Detect which cell encompasses the target text, then output its [x, y] center coordinate. 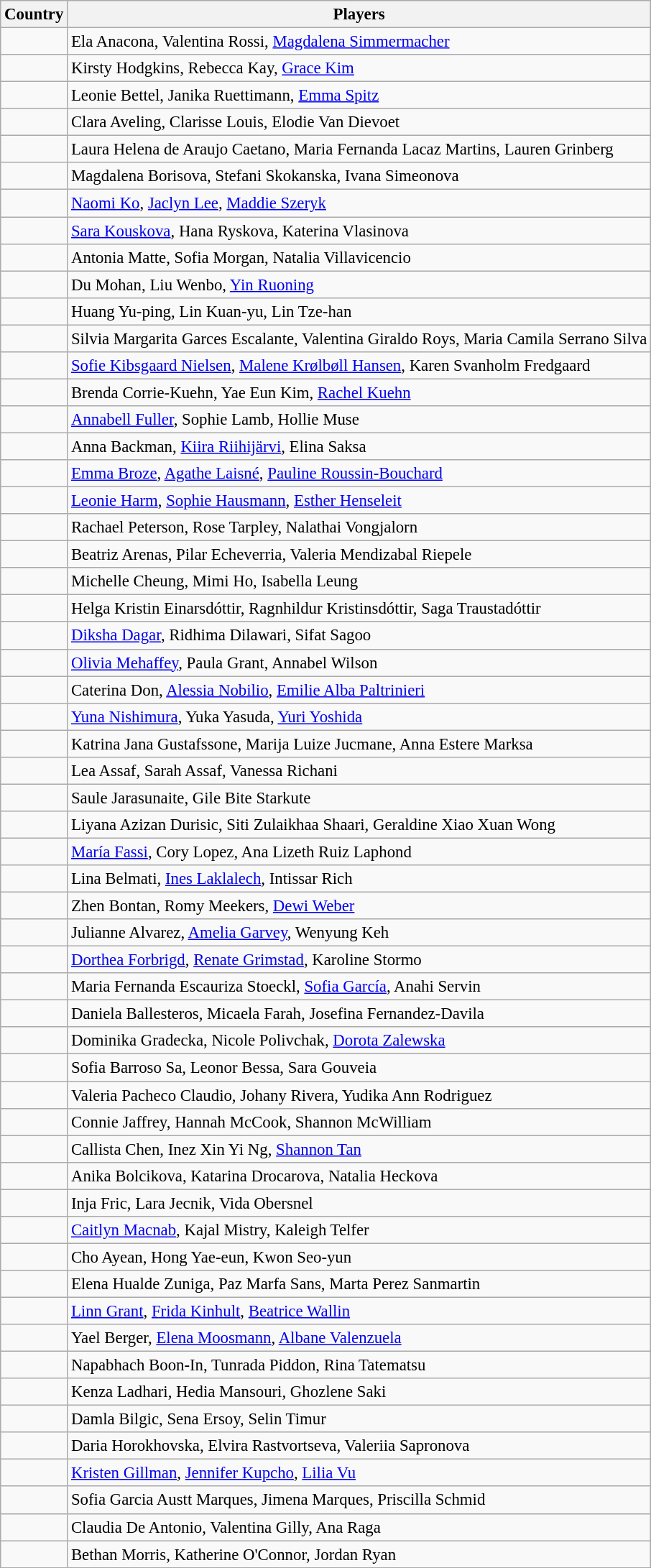
Sofia Barroso Sa, Leonor Bessa, Sara Gouveia [359, 1068]
Lea Assaf, Sarah Assaf, Vanessa Richani [359, 771]
Lina Belmati, Ines Laklalech, Intissar Rich [359, 879]
Saule Jarasunaite, Gile Bite Starkute [359, 798]
Daria Horokhovska, Elvira Rastvortseva, Valeriia Sapronova [359, 1446]
Valeria Pacheco Claudio, Johany Rivera, Yudika Ann Rodriguez [359, 1095]
Annabell Fuller, Sophie Lamb, Hollie Muse [359, 420]
Dominika Gradecka, Nicole Polivchak, Dorota Zalewska [359, 1041]
Yuna Nishimura, Yuka Yasuda, Yuri Yoshida [359, 716]
Brenda Corrie-Kuehn, Yae Eun Kim, Rachel Kuehn [359, 392]
Caitlyn Macnab, Kajal Mistry, Kaleigh Telfer [359, 1230]
Michelle Cheung, Mimi Ho, Isabella Leung [359, 581]
Kenza Ladhari, Hedia Mansouri, Ghozlene Saki [359, 1392]
Magdalena Borisova, Stefani Skokanska, Ivana Simeonova [359, 176]
Leonie Bettel, Janika Ruettimann, Emma Spitz [359, 96]
Sofie Kibsgaard Nielsen, Malene Krølbøll Hansen, Karen Svanholm Fredgaard [359, 366]
Daniela Ballesteros, Micaela Farah, Josefina Fernandez-Davila [359, 1014]
Julianne Alvarez, Amelia Garvey, Wenyung Keh [359, 933]
Damla Bilgic, Sena Ersoy, Selin Timur [359, 1419]
Liyana Azizan Durisic, Siti Zulaikhaa Shaari, Geraldine Xiao Xuan Wong [359, 825]
Anika Bolcikova, Katarina Drocarova, Natalia Heckova [359, 1176]
Linn Grant, Frida Kinhult, Beatrice Wallin [359, 1311]
Yael Berger, Elena Moosmann, Albane Valenzuela [359, 1338]
Caterina Don, Alessia Nobilio, Emilie Alba Paltrinieri [359, 690]
Players [359, 14]
Antonia Matte, Sofia Morgan, Natalia Villavicencio [359, 257]
Olivia Mehaffey, Paula Grant, Annabel Wilson [359, 663]
Kirsty Hodgkins, Rebecca Kay, Grace Kim [359, 68]
Katrina Jana Gustafssone, Marija Luize Jucmane, Anna Estere Marksa [359, 744]
Huang Yu-ping, Lin Kuan-yu, Lin Tze-han [359, 311]
Callista Chen, Inez Xin Yi Ng, Shannon Tan [359, 1149]
Silvia Margarita Garces Escalante, Valentina Giraldo Roys, Maria Camila Serrano Silva [359, 338]
Helga Kristin Einarsdóttir, Ragnhildur Kristinsdóttir, Saga Traustadóttir [359, 609]
Dorthea Forbrigd, Renate Grimstad, Karoline Stormo [359, 960]
Napabhach Boon-In, Tunrada Piddon, Rina Tatematsu [359, 1365]
Inja Fric, Lara Jecnik, Vida Obersnel [359, 1203]
Kristen Gillman, Jennifer Kupcho, Lilia Vu [359, 1473]
Anna Backman, Kiira Riihijärvi, Elina Saksa [359, 446]
Clara Aveling, Clarisse Louis, Elodie Van Dievoet [359, 122]
Laura Helena de Araujo Caetano, Maria Fernanda Lacaz Martins, Lauren Grinberg [359, 149]
Claudia De Antonio, Valentina Gilly, Ana Raga [359, 1527]
Cho Ayean, Hong Yae-eun, Kwon Seo-yun [359, 1257]
Diksha Dagar, Ridhima Dilawari, Sifat Sagoo [359, 636]
María Fassi, Cory Lopez, Ana Lizeth Ruiz Laphond [359, 852]
Emma Broze, Agathe Laisné, Pauline Roussin-Bouchard [359, 474]
Ela Anacona, Valentina Rossi, Magdalena Simmermacher [359, 42]
Naomi Ko, Jaclyn Lee, Maddie Szeryk [359, 203]
Elena Hualde Zuniga, Paz Marfa Sans, Marta Perez Sanmartin [359, 1284]
Country [34, 14]
Maria Fernanda Escauriza Stoeckl, Sofia García, Anahi Servin [359, 987]
Beatriz Arenas, Pilar Echeverria, Valeria Mendizabal Riepele [359, 555]
Zhen Bontan, Romy Meekers, Dewi Weber [359, 906]
Sofia Garcia Austt Marques, Jimena Marques, Priscilla Schmid [359, 1500]
Bethan Morris, Katherine O'Connor, Jordan Ryan [359, 1554]
Du Mohan, Liu Wenbo, Yin Ruoning [359, 285]
Rachael Peterson, Rose Tarpley, Nalathai Vongjalorn [359, 527]
Leonie Harm, Sophie Hausmann, Esther Henseleit [359, 501]
Connie Jaffrey, Hannah McCook, Shannon McWilliam [359, 1122]
Sara Kouskova, Hana Ryskova, Katerina Vlasinova [359, 231]
